Return the [x, y] coordinate for the center point of the cell that contains the specified text.  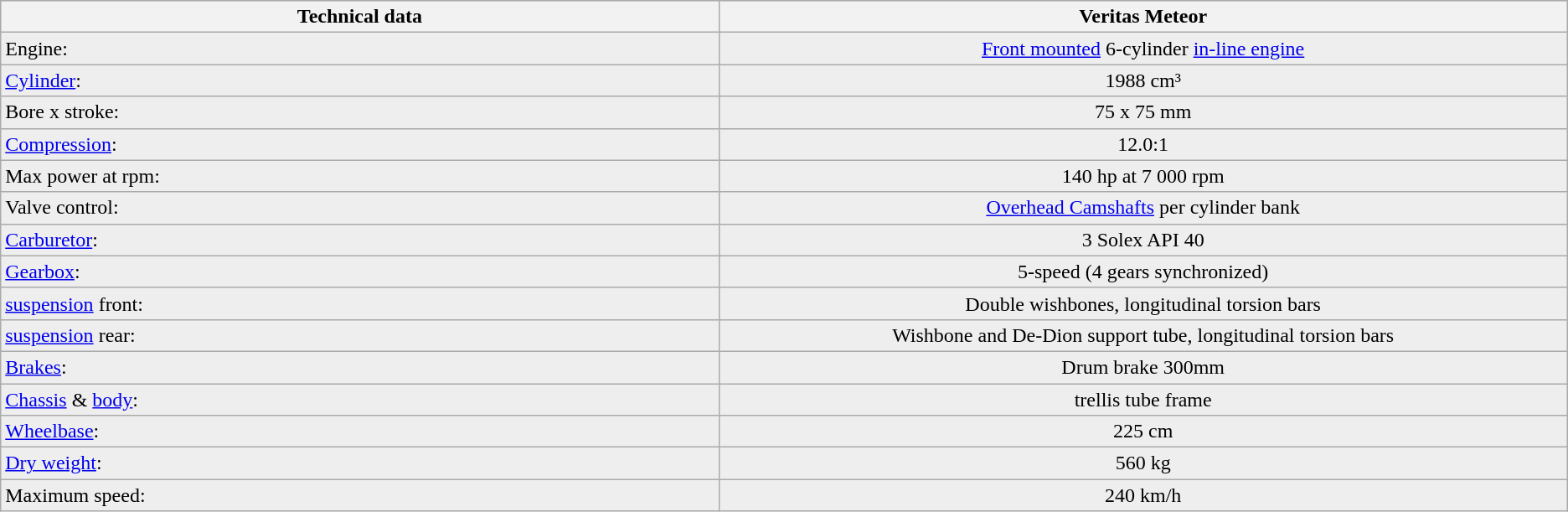
Maximum speed: [360, 495]
Compression: [360, 144]
3 Solex API 40 [1142, 240]
Technical data [360, 17]
Front mounted 6-cylinder in-line engine [1142, 49]
Bore x stroke: [360, 112]
Engine: [360, 49]
12.0:1 [1142, 144]
Double wishbones, longitudinal torsion bars [1142, 303]
suspension front: [360, 303]
5-speed (4 gears synchronized) [1142, 272]
Brakes: [360, 367]
Chassis & body: [360, 400]
Cylinder: [360, 80]
140 hp at 7 000 rpm [1142, 176]
Gearbox: [360, 272]
Wishbone and De-Dion support tube, longitudinal torsion bars [1142, 335]
225 cm [1142, 432]
560 kg [1142, 463]
suspension rear: [360, 335]
Veritas Meteor [1142, 17]
Dry weight: [360, 463]
Overhead Camshafts per cylinder bank [1142, 208]
75 x 75 mm [1142, 112]
Valve control: [360, 208]
Carburetor: [360, 240]
Wheelbase: [360, 432]
Max power at rpm: [360, 176]
trellis tube frame [1142, 400]
1988 cm³ [1142, 80]
Drum brake 300mm [1142, 367]
240 km/h [1142, 495]
